Output the [X, Y] coordinate of the center of the cell containing the given text.  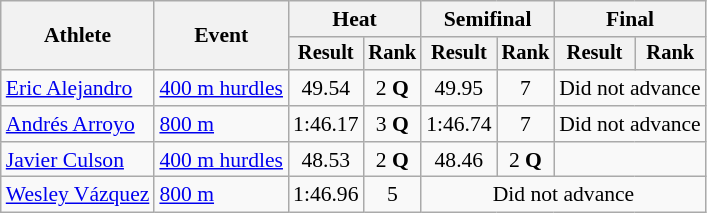
Semifinal [488, 19]
Eric Alejandro [78, 88]
49.54 [326, 88]
48.53 [326, 160]
Final [630, 19]
1:46.74 [458, 124]
1:46.17 [326, 124]
48.46 [458, 160]
49.95 [458, 88]
1:46.96 [326, 195]
Wesley Vázquez [78, 195]
Heat [354, 19]
Javier Culson [78, 160]
Athlete [78, 36]
Event [221, 36]
5 [393, 195]
Andrés Arroyo [78, 124]
3 Q [393, 124]
